Find where the given text appears and provide that cell's center as (x, y) coordinate. 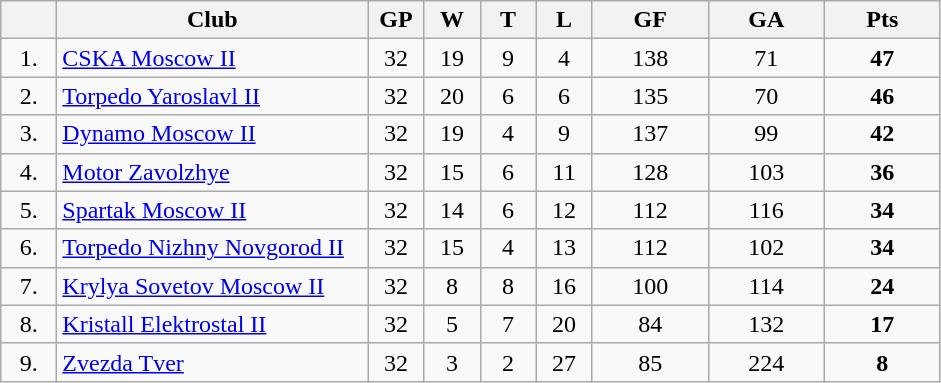
114 (766, 286)
2. (29, 96)
Torpedo Nizhny Novgorod II (212, 248)
132 (766, 324)
13 (564, 248)
11 (564, 172)
103 (766, 172)
138 (650, 58)
70 (766, 96)
12 (564, 210)
17 (882, 324)
CSKA Moscow II (212, 58)
14 (452, 210)
9. (29, 362)
2 (508, 362)
Motor Zavolzhye (212, 172)
3 (452, 362)
GA (766, 20)
7 (508, 324)
GF (650, 20)
135 (650, 96)
100 (650, 286)
8. (29, 324)
GP (396, 20)
27 (564, 362)
85 (650, 362)
47 (882, 58)
Spartak Moscow II (212, 210)
16 (564, 286)
46 (882, 96)
Zvezda Tver (212, 362)
5. (29, 210)
84 (650, 324)
7. (29, 286)
102 (766, 248)
Torpedo Yaroslavl II (212, 96)
4. (29, 172)
Pts (882, 20)
Club (212, 20)
Krylya Sovetov Moscow II (212, 286)
6. (29, 248)
42 (882, 134)
137 (650, 134)
Kristall Elektrostal II (212, 324)
224 (766, 362)
116 (766, 210)
L (564, 20)
128 (650, 172)
24 (882, 286)
Dynamo Moscow II (212, 134)
W (452, 20)
71 (766, 58)
36 (882, 172)
99 (766, 134)
5 (452, 324)
T (508, 20)
3. (29, 134)
1. (29, 58)
